Identify which cell holds the provided text, then report its (x, y) central coordinate. 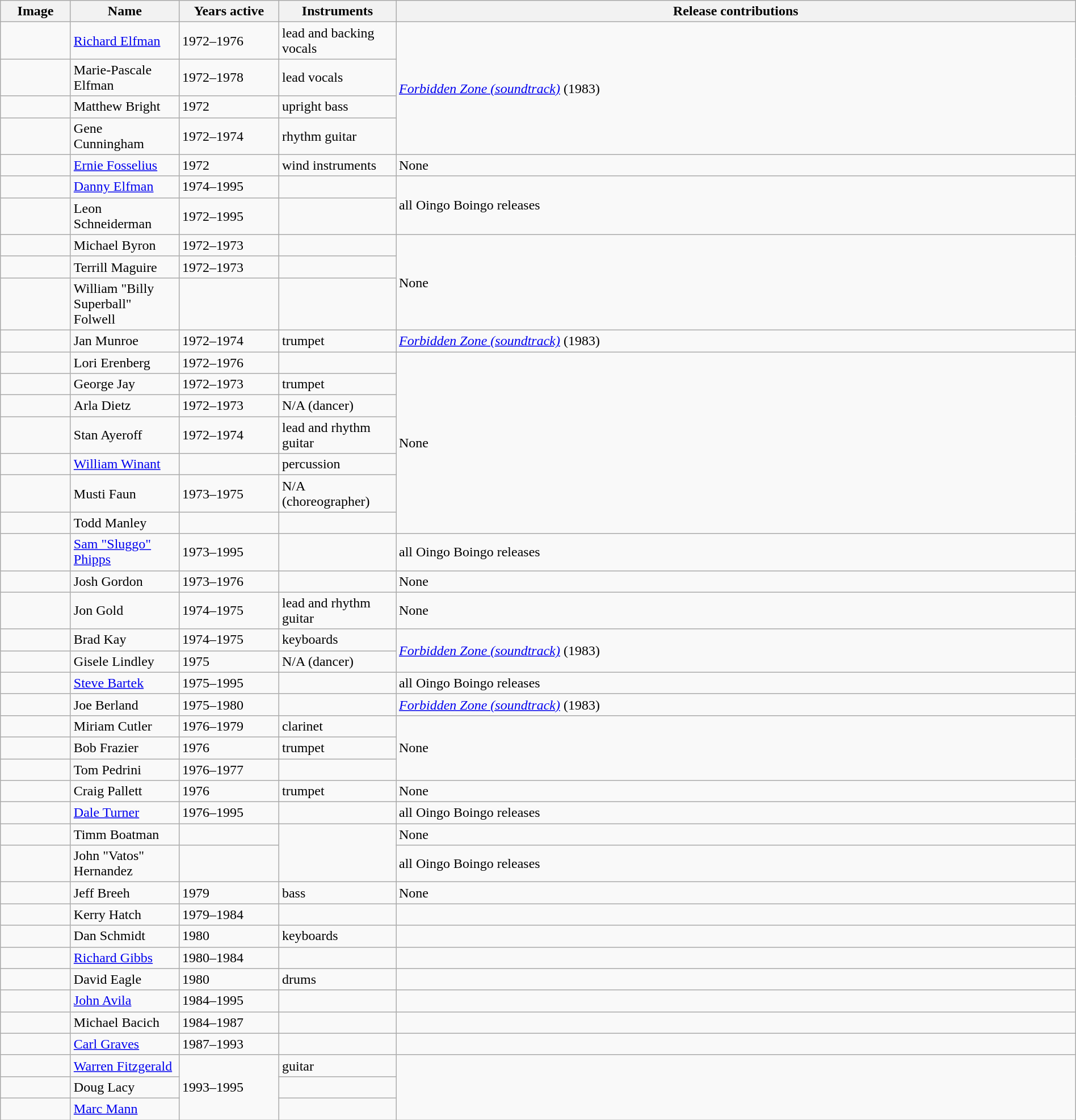
1980–1984 (229, 958)
1975–1980 (229, 704)
Jon Gold (125, 611)
1984–1995 (229, 1001)
guitar (337, 1066)
Jeff Breeh (125, 893)
1987–1993 (229, 1044)
Richard Elfman (125, 41)
Kerry Hatch (125, 915)
Miriam Cutler (125, 726)
George Jay (125, 384)
Leon Schneiderman (125, 216)
Warren Fitzgerald (125, 1066)
Michael Byron (125, 245)
1972–1995 (229, 216)
Marie-Pascale Elfman (125, 77)
Steve Bartek (125, 683)
Marc Mann (125, 1109)
Sam "Sluggo" Phipps (125, 552)
Danny Elfman (125, 187)
1975–1995 (229, 683)
Musti Faun (125, 494)
Gene Cunningham (125, 136)
Arla Dietz (125, 406)
Josh Gordon (125, 581)
Dan Schmidt (125, 936)
Terrill Maguire (125, 267)
bass (337, 893)
wind instruments (337, 165)
Matthew Bright (125, 107)
Release contributions (736, 11)
1984–1987 (229, 1022)
drums (337, 979)
1973–1976 (229, 581)
clarinet (337, 726)
1972–1978 (229, 77)
Lori Erenberg (125, 363)
percussion (337, 464)
John "Vatos" Hernandez (125, 864)
1976–1977 (229, 769)
William Winant (125, 464)
Joe Berland (125, 704)
Instruments (337, 11)
upright bass (337, 107)
1974–1995 (229, 187)
William "Billy Superball" Folwell (125, 304)
Timm Boatman (125, 834)
John Avila (125, 1001)
1993–1995 (229, 1087)
David Eagle (125, 979)
1973–1995 (229, 552)
N/A (choreographer) (337, 494)
1976–1979 (229, 726)
Richard Gibbs (125, 958)
Michael Bacich (125, 1022)
Stan Ayeroff (125, 435)
Name (125, 11)
Bob Frazier (125, 748)
1979–1984 (229, 915)
Ernie Fosselius (125, 165)
Doug Lacy (125, 1087)
Image (36, 11)
Craig Pallett (125, 791)
Carl Graves (125, 1044)
Brad Kay (125, 640)
rhythm guitar (337, 136)
1976–1995 (229, 813)
Gisele Lindley (125, 661)
Dale Turner (125, 813)
Todd Manley (125, 523)
Tom Pedrini (125, 769)
Years active (229, 11)
Jan Munroe (125, 341)
1975 (229, 661)
lead vocals (337, 77)
lead and backing vocals (337, 41)
1979 (229, 893)
1973–1975 (229, 494)
